Detect which cell encompasses the target text, then output its (X, Y) center coordinate. 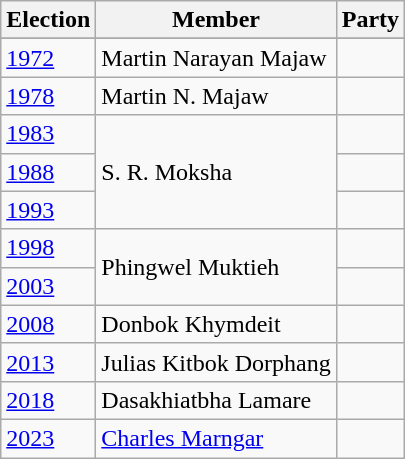
Election (48, 20)
Member (216, 20)
2008 (48, 324)
Charles Marngar (216, 438)
2023 (48, 438)
Donbok Khymdeit (216, 324)
1978 (48, 96)
Julias Kitbok Dorphang (216, 362)
Martin Narayan Majaw (216, 58)
1988 (48, 172)
1998 (48, 248)
Party (370, 20)
1993 (48, 210)
Phingwel Muktieh (216, 267)
Martin N. Majaw (216, 96)
1972 (48, 58)
S. R. Moksha (216, 172)
2003 (48, 286)
2013 (48, 362)
1983 (48, 134)
Dasakhiatbha Lamare (216, 400)
2018 (48, 400)
